Locate the cell with the specified text and output its (X, Y) center coordinate. 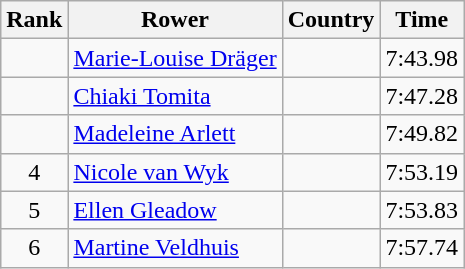
5 (34, 210)
7:43.98 (422, 58)
Chiaki Tomita (175, 96)
7:57.74 (422, 248)
Nicole van Wyk (175, 172)
Madeleine Arlett (175, 134)
Ellen Gleadow (175, 210)
4 (34, 172)
6 (34, 248)
7:53.83 (422, 210)
Rank (34, 20)
7:47.28 (422, 96)
Time (422, 20)
Rower (175, 20)
Marie-Louise Dräger (175, 58)
Country (331, 20)
7:49.82 (422, 134)
7:53.19 (422, 172)
Martine Veldhuis (175, 248)
